For the text-containing cell, return its midpoint in [x, y] coordinate format. 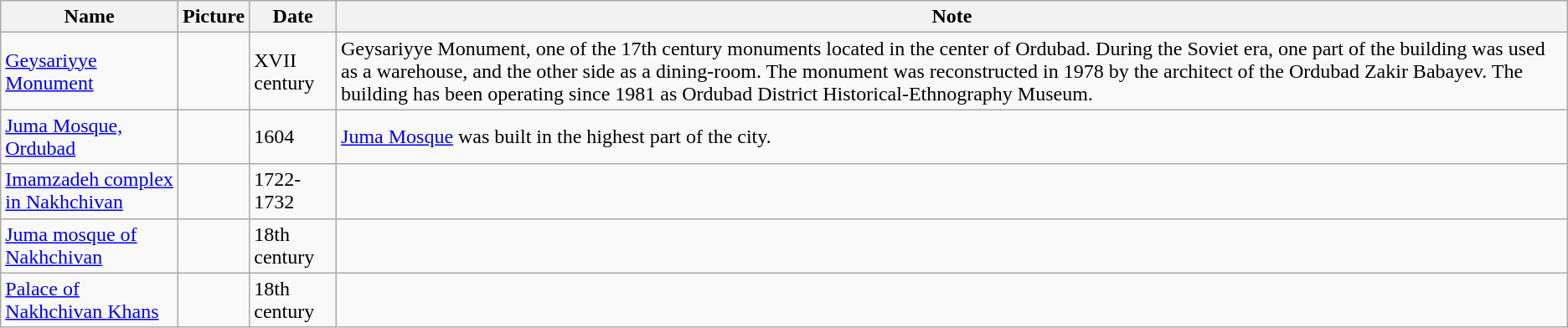
Imamzadeh complex in Nakhchivan [90, 191]
XVII century [293, 71]
Juma mosque of Nakhchivan [90, 246]
Palace of Nakhchivan Khans [90, 300]
1722-1732 [293, 191]
Juma Mosque, Ordubad [90, 137]
1604 [293, 137]
Picture [213, 17]
Name [90, 17]
Date [293, 17]
Geysariyye Monument [90, 71]
Juma Mosque was built in the highest part of the city. [952, 137]
Note [952, 17]
